Find where the given text appears and provide that cell's center as [x, y] coordinate. 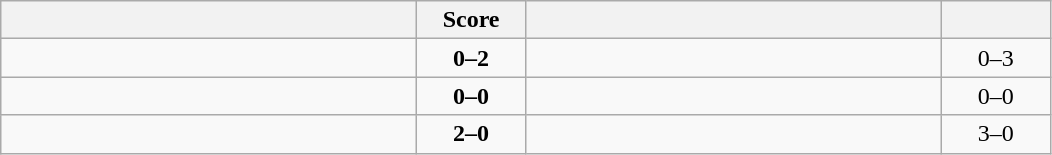
0–3 [996, 58]
Score [472, 20]
2–0 [472, 134]
0–2 [472, 58]
3–0 [996, 134]
